Pinpoint the cell where the given text exists, returning its [X, Y] midpoint coordinate. 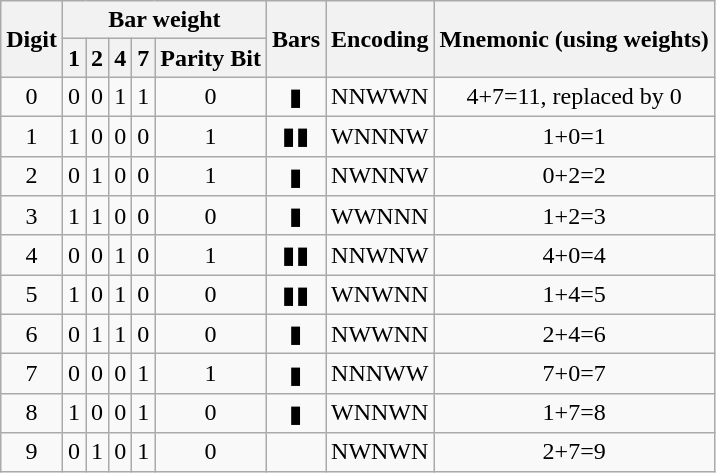
7+0=7 [574, 374]
1+4=5 [574, 295]
NWNWN [380, 452]
2+4=6 [574, 334]
4+7=11, replaced by 0 [574, 97]
0+2=2 [574, 176]
2+7=9 [574, 452]
NWNNW [380, 176]
WNWNN [380, 295]
Mnemonic (using weights) [574, 39]
5 [32, 295]
WWNNN [380, 216]
WNNNW [380, 136]
6 [32, 334]
NNWNW [380, 255]
3 [32, 216]
8 [32, 413]
WNNWN [380, 413]
Encoding [380, 39]
1+0=1 [574, 136]
Digit [32, 39]
Bar weight [164, 20]
1+2=3 [574, 216]
4+0=4 [574, 255]
1+7=8 [574, 413]
NNWWN [380, 97]
Parity Bit [211, 58]
Bars [296, 39]
NWWNN [380, 334]
NNNWW [380, 374]
9 [32, 452]
